Pinpoint the cell where the given text exists, returning its [x, y] midpoint coordinate. 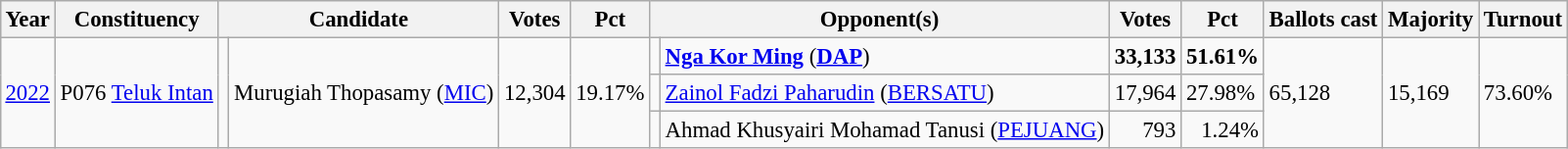
Constituency [137, 20]
793 [1145, 130]
Murugiah Thopasamy (MIC) [364, 92]
Year [27, 20]
73.60% [1523, 92]
Turnout [1523, 20]
P076 Teluk Intan [137, 92]
Majority [1431, 20]
Zainol Fadzi Paharudin (BERSATU) [885, 93]
12,304 [534, 92]
Ballots cast [1323, 20]
15,169 [1431, 92]
19.17% [611, 92]
65,128 [1323, 92]
Candidate [358, 20]
17,964 [1145, 93]
33,133 [1145, 56]
Ahmad Khusyairi Mohamad Tanusi (PEJUANG) [885, 130]
1.24% [1223, 130]
27.98% [1223, 93]
Nga Kor Ming (DAP) [885, 56]
2022 [27, 92]
Opponent(s) [880, 20]
51.61% [1223, 56]
